Detect which cell encompasses the target text, then output its (x, y) center coordinate. 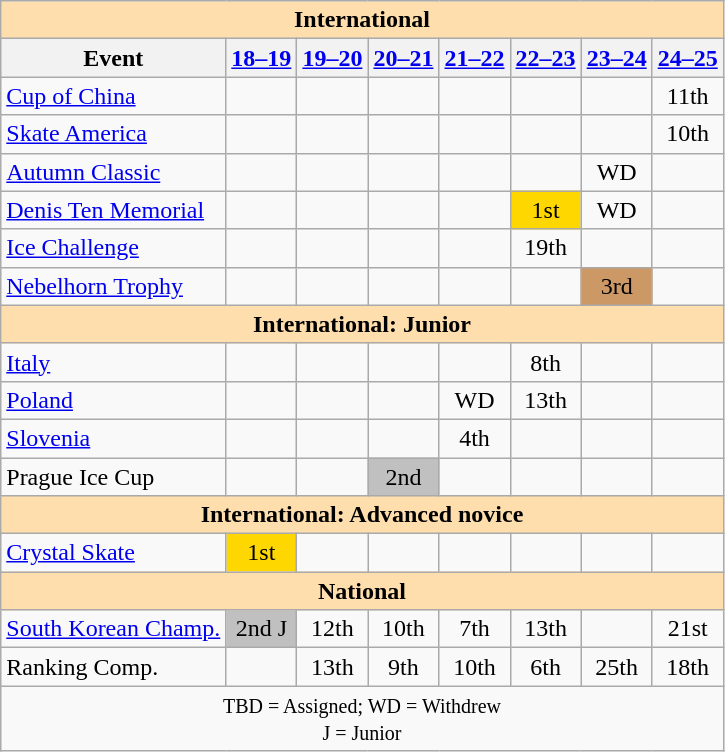
6th (546, 667)
Skate America (114, 134)
Italy (114, 362)
2nd (404, 477)
19th (546, 248)
South Korean Champ. (114, 629)
2nd J (262, 629)
Poland (114, 400)
Nebelhorn Trophy (114, 286)
International (362, 20)
TBD = Assigned; WD = Withdrew J = Junior (362, 718)
24–25 (688, 58)
Autumn Classic (114, 172)
8th (546, 362)
21–22 (474, 58)
4th (474, 438)
Event (114, 58)
11th (688, 96)
Prague Ice Cup (114, 477)
3rd (616, 286)
22–23 (546, 58)
12th (332, 629)
Cup of China (114, 96)
International: Advanced novice (362, 515)
7th (474, 629)
National (362, 591)
9th (404, 667)
International: Junior (362, 324)
Denis Ten Memorial (114, 210)
23–24 (616, 58)
Slovenia (114, 438)
18–19 (262, 58)
19–20 (332, 58)
18th (688, 667)
Ranking Comp. (114, 667)
25th (616, 667)
20–21 (404, 58)
Ice Challenge (114, 248)
21st (688, 629)
Crystal Skate (114, 553)
